Output the (X, Y) coordinate of the center of the cell containing the given text.  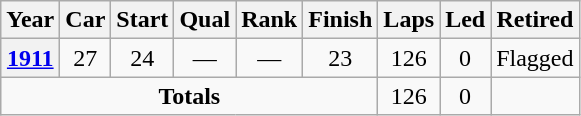
24 (142, 58)
27 (86, 58)
Retired (535, 20)
23 (340, 58)
Rank (270, 20)
1911 (30, 58)
Finish (340, 20)
Flagged (535, 58)
Led (466, 20)
Year (30, 20)
Qual (205, 20)
Totals (190, 96)
Laps (409, 20)
Car (86, 20)
Start (142, 20)
